Scan for the cell matching the given text and deliver its (X, Y) coordinate at center. 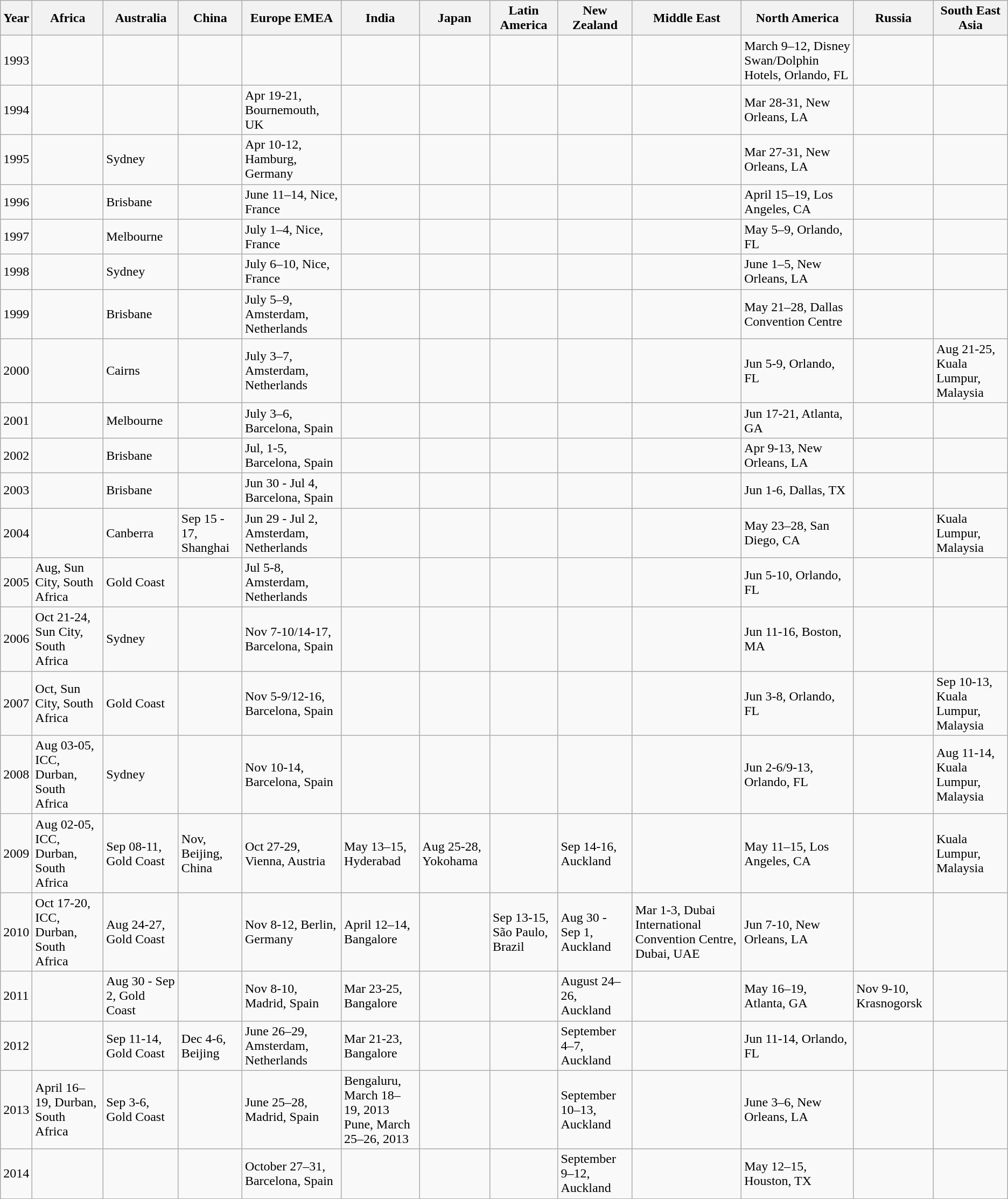
Nov 8-12, Berlin, Germany (291, 932)
March 9–12, Disney Swan/Dolphin Hotels, Orlando, FL (797, 60)
September 10–13, Auckland (595, 1110)
Jun 30 - Jul 4, Barcelona, Spain (291, 490)
Nov 8-10, Madrid, Spain (291, 996)
Bengaluru, March 18–19, 2013Pune, March 25–26, 2013 (380, 1110)
1993 (16, 60)
Aug 21-25, Kuala Lumpur, Malaysia (970, 370)
July 3–7, Amsterdam, Netherlands (291, 370)
China (210, 18)
April 12–14, Bangalore (380, 932)
Jun 29 - Jul 2, Amsterdam, Netherlands (291, 533)
2006 (16, 640)
Oct 27-29, Vienna, Austria (291, 853)
India (380, 18)
July 3–6, Barcelona, Spain (291, 420)
June 3–6, New Orleans, LA (797, 1110)
August 24–26, Auckland (595, 996)
Sep 11-14, Gold Coast (141, 1046)
June 11–14, Nice, France (291, 201)
Europe EMEA (291, 18)
North America (797, 18)
September 4–7, Auckland (595, 1046)
Jun 3-8, Orlando, FL (797, 703)
Sep 14-16, Auckland (595, 853)
Jun 11-16, Boston, MA (797, 640)
Oct, Sun City, South Africa (68, 703)
Dec 4-6, Beijing (210, 1046)
2007 (16, 703)
Oct 17-20, ICC, Durban, South Africa (68, 932)
Jun 5-10, Orlando, FL (797, 583)
South East Asia (970, 18)
2014 (16, 1174)
May 11–15, Los Angeles, CA (797, 853)
Mar 21-23, Bangalore (380, 1046)
Canberra (141, 533)
Sep 3-6, Gold Coast (141, 1110)
June 1–5, New Orleans, LA (797, 271)
Sep 08-11, Gold Coast (141, 853)
Jun 5-9, Orlando, FL (797, 370)
May 21–28, Dallas Convention Centre (797, 314)
July 1–4, Nice, France (291, 237)
Apr 9-13, New Orleans, LA (797, 455)
Jun 7-10, New Orleans, LA (797, 932)
1997 (16, 237)
Mar 28-31, New Orleans, LA (797, 110)
Sep 15 - 17, Shanghai (210, 533)
Jul, 1-5, Barcelona, Spain (291, 455)
2011 (16, 996)
Jun 17-21, Atlanta, GA (797, 420)
Jul 5-8, Amsterdam, Netherlands (291, 583)
Sep 13-15, São Paulo, Brazil (523, 932)
2012 (16, 1046)
Jun 1-6, Dallas, TX (797, 490)
April 16–19, Durban, South Africa (68, 1110)
Nov 7-10/14-17, Barcelona, Spain (291, 640)
July 6–10, Nice, France (291, 271)
Oct 21-24, Sun City, South Africa (68, 640)
June 26–29, Amsterdam, Netherlands (291, 1046)
Russia (894, 18)
Jun 11-14, Orlando, FL (797, 1046)
Nov 10-14, Barcelona, Spain (291, 775)
Aug 11-14, Kuala Lumpur, Malaysia (970, 775)
May 13–15, Hyderabad (380, 853)
Mar 23-25, Bangalore (380, 996)
2001 (16, 420)
May 16–19, Atlanta, GA (797, 996)
2003 (16, 490)
Aug 03-05, ICC, Durban, South Africa (68, 775)
Nov 9-10, Krasnogorsk (894, 996)
2009 (16, 853)
Aug 02-05, ICC, Durban, South Africa (68, 853)
Mar 27-31, New Orleans, LA (797, 159)
Aug 30 - Sep 1, Auckland (595, 932)
2004 (16, 533)
April 15–19, Los Angeles, CA (797, 201)
September 9–12, Auckland (595, 1174)
Aug 30 - Sep 2, Gold Coast (141, 996)
Nov, Beijing, China (210, 853)
October 27–31, Barcelona, Spain (291, 1174)
Latin America (523, 18)
Nov 5-9/12-16, Barcelona, Spain (291, 703)
Sep 10-13, Kuala Lumpur, Malaysia (970, 703)
1996 (16, 201)
Aug 25-28, Yokohama (454, 853)
May 12–15, Houston, TX (797, 1174)
Australia (141, 18)
1999 (16, 314)
May 23–28, San Diego, CA (797, 533)
Apr 10-12, Hamburg, Germany (291, 159)
Year (16, 18)
Mar 1-3, Dubai International Convention Centre, Dubai, UAE (687, 932)
2008 (16, 775)
2002 (16, 455)
Jun 2-6/9-13, Orlando, FL (797, 775)
Aug, Sun City, South Africa (68, 583)
Cairns (141, 370)
Apr 19-21, Bournemouth, UK (291, 110)
1998 (16, 271)
June 25–28, Madrid, Spain (291, 1110)
1995 (16, 159)
July 5–9, Amsterdam, Netherlands (291, 314)
Middle East (687, 18)
Africa (68, 18)
2013 (16, 1110)
New Zealand (595, 18)
2010 (16, 932)
2005 (16, 583)
2000 (16, 370)
1994 (16, 110)
Japan (454, 18)
May 5–9, Orlando, FL (797, 237)
Aug 24-27, Gold Coast (141, 932)
